Output the (x, y) coordinate of the center of the cell containing the given text.  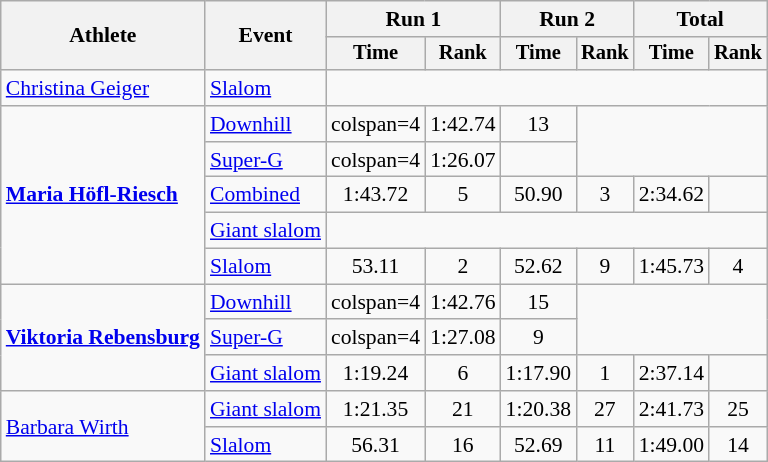
Total (700, 19)
25 (738, 409)
13 (538, 124)
53.11 (376, 267)
1:42.74 (462, 124)
1:21.35 (376, 409)
1:20.38 (538, 409)
2 (462, 267)
1:26.07 (462, 160)
Run 2 (568, 19)
Combined (266, 195)
2:34.62 (672, 195)
21 (462, 409)
1:42.76 (462, 302)
1:17.90 (538, 373)
1:43.72 (376, 195)
Maria Höfl-Riesch (103, 195)
1 (605, 373)
Run 1 (414, 19)
2:41.73 (672, 409)
3 (605, 195)
6 (462, 373)
4 (738, 267)
2:37.14 (672, 373)
Christina Geiger (103, 88)
1:45.73 (672, 267)
27 (605, 409)
Athlete (103, 36)
1:19.24 (376, 373)
Viktoria Rebensburg (103, 338)
Barbara Wirth (103, 426)
5 (462, 195)
50.90 (538, 195)
52.62 (538, 267)
1:27.08 (462, 338)
Event (266, 36)
15 (538, 302)
